Provide the (X, Y) coordinate of the cell's center where the given text is located.  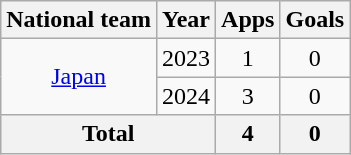
3 (248, 96)
Goals (315, 20)
Total (108, 134)
2024 (186, 96)
2023 (186, 58)
Apps (248, 20)
1 (248, 58)
Year (186, 20)
4 (248, 134)
National team (79, 20)
Japan (79, 77)
